Detect which cell encompasses the target text, then output its [X, Y] center coordinate. 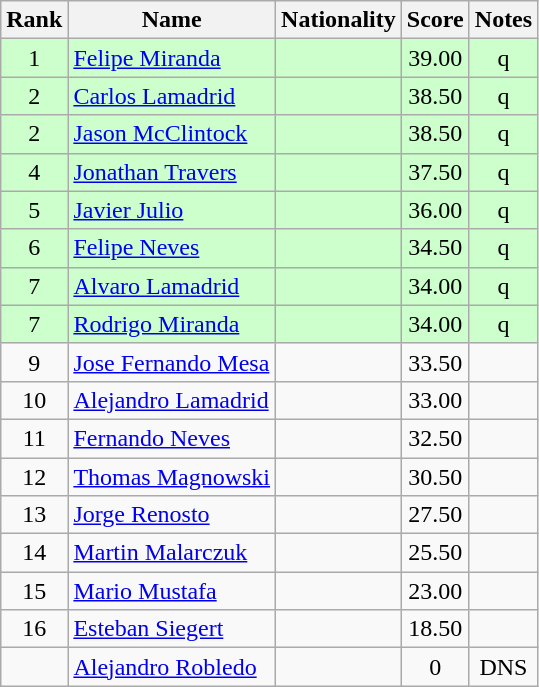
Rank [34, 20]
12 [34, 477]
Felipe Neves [172, 248]
32.50 [435, 438]
33.50 [435, 362]
30.50 [435, 477]
DNS [503, 667]
Martin Malarczuk [172, 553]
Alejandro Robledo [172, 667]
Nationality [339, 20]
27.50 [435, 515]
Mario Mustafa [172, 591]
23.00 [435, 591]
36.00 [435, 210]
13 [34, 515]
39.00 [435, 58]
37.50 [435, 172]
Alvaro Lamadrid [172, 286]
Carlos Lamadrid [172, 96]
Jonathan Travers [172, 172]
Fernando Neves [172, 438]
Rodrigo Miranda [172, 324]
25.50 [435, 553]
Alejandro Lamadrid [172, 400]
0 [435, 667]
Felipe Miranda [172, 58]
Javier Julio [172, 210]
5 [34, 210]
9 [34, 362]
Jose Fernando Mesa [172, 362]
Esteban Siegert [172, 629]
Jason McClintock [172, 134]
16 [34, 629]
6 [34, 248]
34.50 [435, 248]
14 [34, 553]
33.00 [435, 400]
10 [34, 400]
15 [34, 591]
Score [435, 20]
Jorge Renosto [172, 515]
18.50 [435, 629]
Thomas Magnowski [172, 477]
4 [34, 172]
11 [34, 438]
Notes [503, 20]
Name [172, 20]
1 [34, 58]
